Detect which cell encompasses the target text, then output its [x, y] center coordinate. 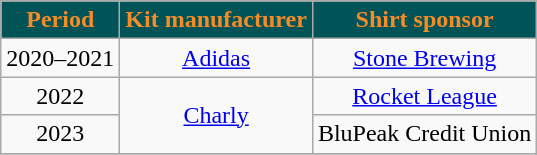
Period [60, 20]
Shirt sponsor [424, 20]
BluPeak Credit Union [424, 134]
Rocket League [424, 96]
Charly [216, 115]
Adidas [216, 58]
Kit manufacturer [216, 20]
Stone Brewing [424, 58]
2020–2021 [60, 58]
2022 [60, 96]
2023 [60, 134]
